Provide the [x, y] coordinate of the cell's center where the given text is located.  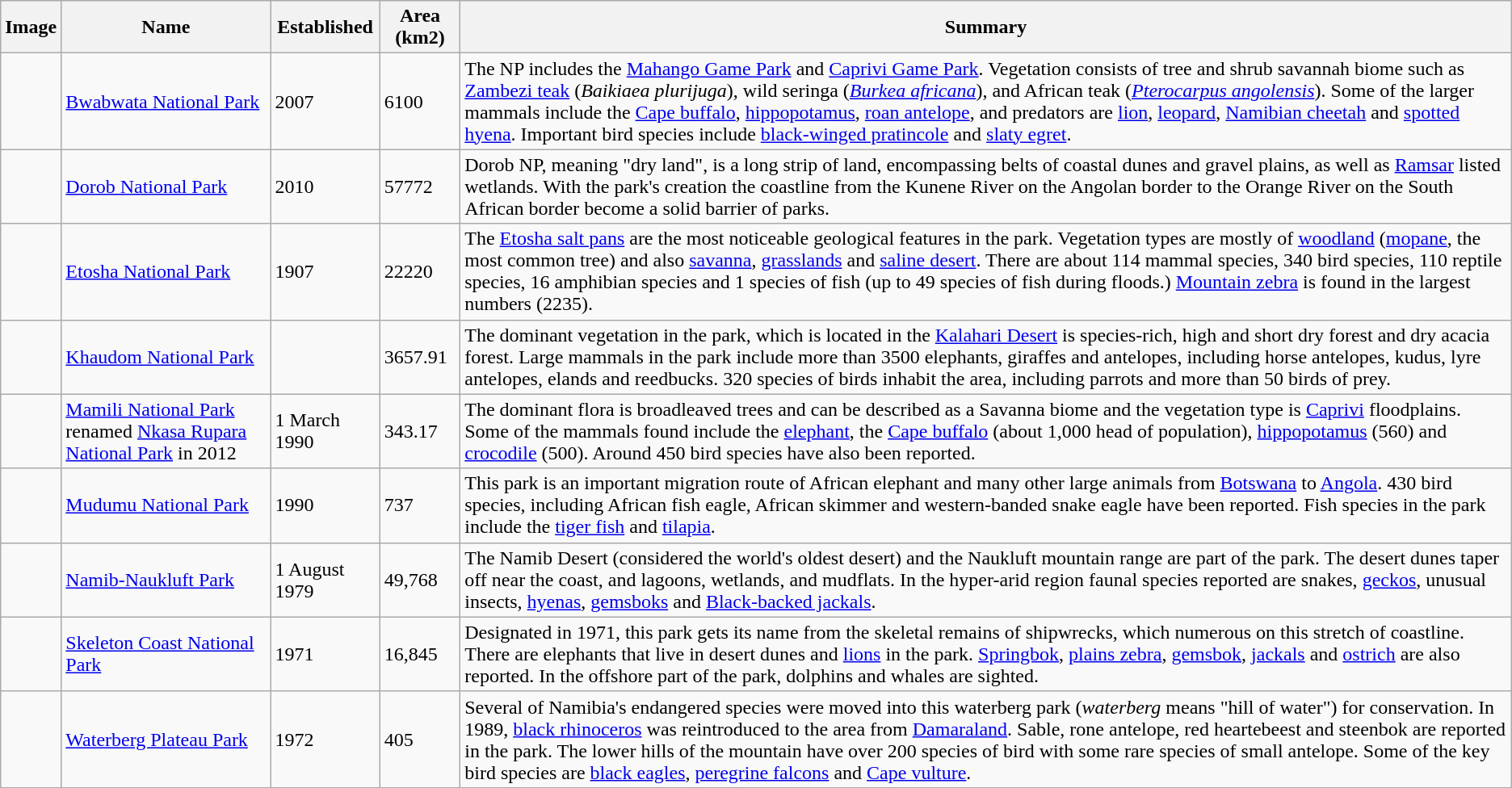
16,845 [420, 654]
1907 [325, 271]
343.17 [420, 431]
Name [166, 27]
Etosha National Park [166, 271]
1 March 1990 [325, 431]
Dorob National Park [166, 187]
2007 [325, 102]
Established [325, 27]
Skeleton Coast National Park [166, 654]
22220 [420, 271]
Mudumu National Park [166, 505]
Namib-Naukluft Park [166, 580]
Waterberg Plateau Park [166, 740]
737 [420, 505]
405 [420, 740]
57772 [420, 187]
Khaudom National Park [166, 357]
1972 [325, 740]
1 August 1979 [325, 580]
6100 [420, 102]
1990 [325, 505]
Area (km2) [420, 27]
Mamili National Park renamed Nkasa Rupara National Park in 2012 [166, 431]
49,768 [420, 580]
Bwabwata National Park [166, 102]
Image [31, 27]
Summary [986, 27]
1971 [325, 654]
3657.91 [420, 357]
2010 [325, 187]
